Search for the cell housing the specified text and yield its (x, y) center coordinate. 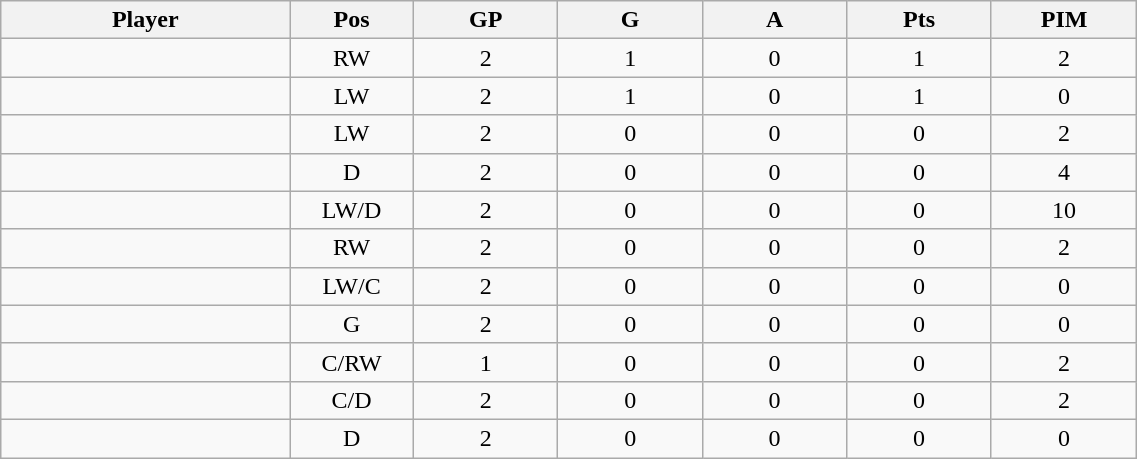
Pts (919, 20)
C/RW (352, 362)
Player (146, 20)
Pos (352, 20)
A (774, 20)
10 (1064, 210)
LW/D (352, 210)
PIM (1064, 20)
4 (1064, 172)
C/D (352, 400)
GP (485, 20)
LW/C (352, 286)
